Identify which cell holds the provided text, then report its (x, y) central coordinate. 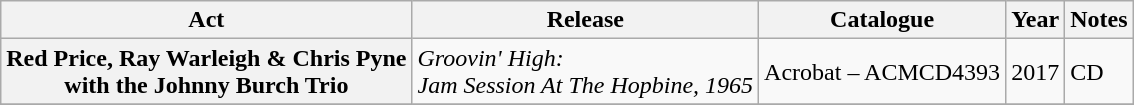
Year (1036, 20)
Notes (1099, 20)
Acrobat – ACMCD4393 (882, 72)
2017 (1036, 72)
Catalogue (882, 20)
Red Price, Ray Warleigh & Chris Pyne with the Johnny Burch Trio (206, 72)
Act (206, 20)
CD (1099, 72)
Groovin' High: Jam Session At The Hopbine, 1965 (586, 72)
Release (586, 20)
